Locate the cell with the specified text and output its [x, y] center coordinate. 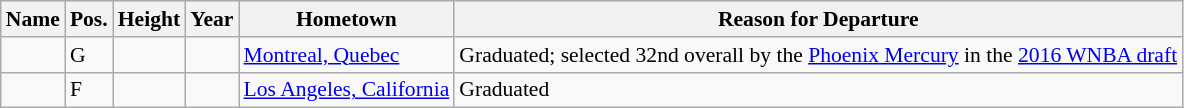
Pos. [89, 19]
Montreal, Quebec [347, 55]
Hometown [347, 19]
G [89, 55]
Height [149, 19]
Graduated; selected 32nd overall by the Phoenix Mercury in the 2016 WNBA draft [818, 55]
Name [33, 19]
Los Angeles, California [347, 90]
Reason for Departure [818, 19]
Graduated [818, 90]
Year [212, 19]
F [89, 90]
